Determine the (X, Y) coordinate at the center of the cell enclosing the given text.  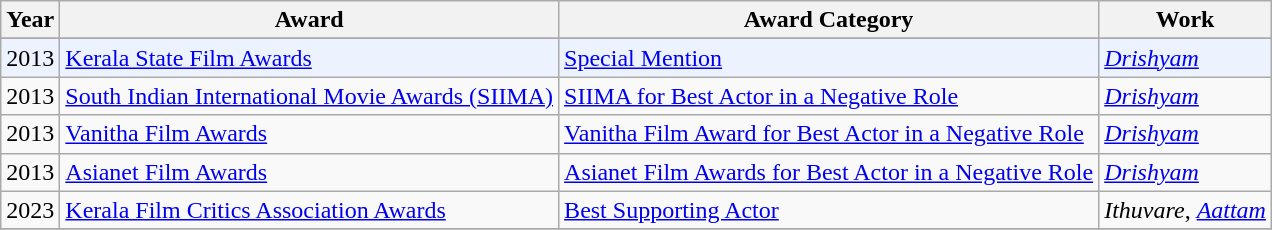
South Indian International Movie Awards (SIIMA) (310, 96)
Kerala State Film Awards (310, 58)
Special Mention (829, 58)
Work (1186, 20)
Award (310, 20)
Award Category (829, 20)
Best Supporting Actor (829, 210)
Kerala Film Critics Association Awards (310, 210)
Asianet Film Awards (310, 172)
Ithuvare, Aattam (1186, 210)
Vanitha Film Awards (310, 134)
Asianet Film Awards for Best Actor in a Negative Role (829, 172)
2023 (30, 210)
Vanitha Film Award for Best Actor in a Negative Role (829, 134)
SIIMA for Best Actor in a Negative Role (829, 96)
Year (30, 20)
